Find where the given text appears and provide that cell's center as (x, y) coordinate. 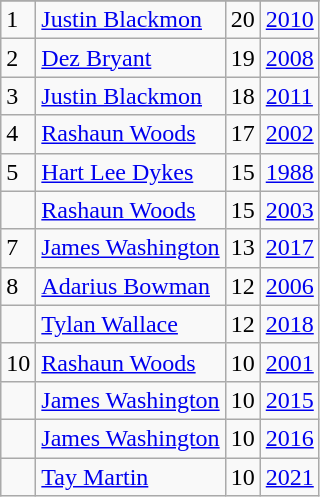
2021 (290, 477)
1988 (290, 172)
20 (242, 20)
Dez Bryant (130, 58)
7 (18, 248)
2001 (290, 362)
2006 (290, 286)
2018 (290, 324)
17 (242, 134)
3 (18, 96)
2002 (290, 134)
2003 (290, 210)
19 (242, 58)
13 (242, 248)
2010 (290, 20)
Tylan Wallace (130, 324)
5 (18, 172)
2011 (290, 96)
2015 (290, 400)
2 (18, 58)
Adarius Bowman (130, 286)
4 (18, 134)
Hart Lee Dykes (130, 172)
2008 (290, 58)
2017 (290, 248)
1 (18, 20)
18 (242, 96)
2016 (290, 438)
Tay Martin (130, 477)
8 (18, 286)
